Detect which cell encompasses the target text, then output its [X, Y] center coordinate. 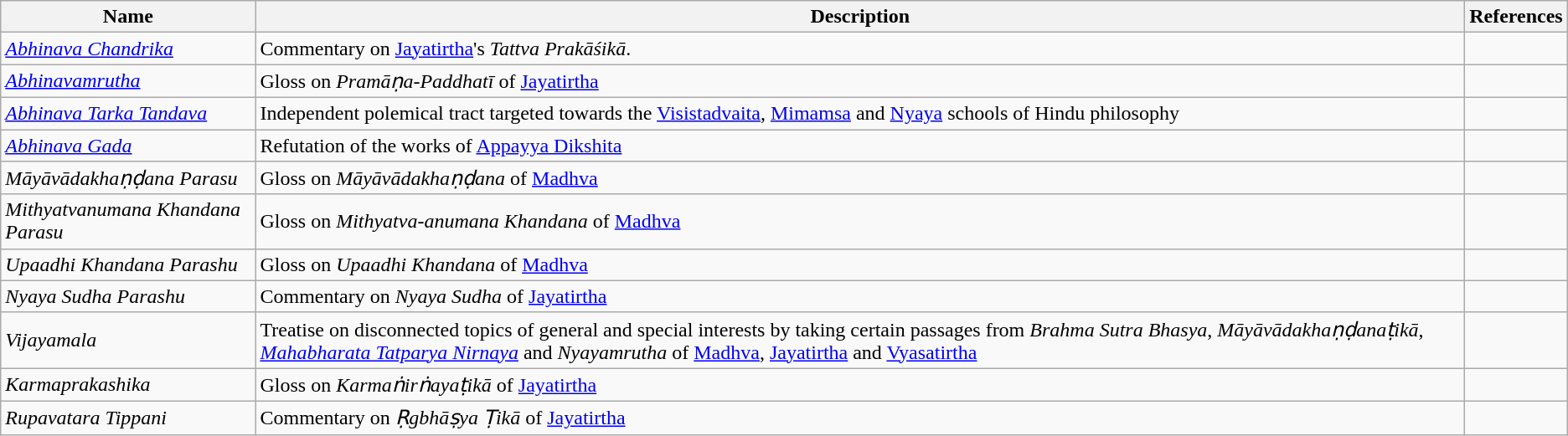
Commentary on Nyaya Sudha of Jayatirtha [860, 296]
Abhinava Chandrika [128, 49]
Gloss on Mithyatva-anumana Khandana of Madhva [860, 221]
Gloss on Pramāṇa-Paddhatī of Jayatirtha [860, 81]
References [1516, 17]
Independent polemical tract targeted towards the Visistadvaita, Mimamsa and Nyaya schools of Hindu philosophy [860, 113]
Refutation of the works of Appayya Dikshita [860, 145]
Description [860, 17]
Name [128, 17]
Nyaya Sudha Parashu [128, 296]
Vijayamala [128, 340]
Gloss on Upaadhi Khandana of Madhva [860, 264]
Abhinavamrutha [128, 81]
Rupavatara Tippani [128, 418]
Karmaprakashika [128, 385]
Gloss on Māyāvādakhaṇḍana of Madhva [860, 178]
Gloss on Karmaṅirṅayaṭikā of Jayatirtha [860, 385]
Abhinava Gada [128, 145]
Upaadhi Khandana Parashu [128, 264]
Mithyatvanumana Khandana Parasu [128, 221]
Māyāvādakhaṇḍana Parasu [128, 178]
Abhinava Tarka Tandava [128, 113]
Commentary on Jayatirtha's Tattva Prakāśikā. [860, 49]
Commentary on Ṛgbhāṣya Ṭikā of Jayatirtha [860, 418]
